Provide the (X, Y) coordinate of the cell's center where the given text is located.  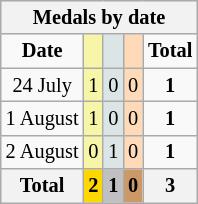
Medals by date (100, 17)
3 (170, 186)
Date (42, 51)
2 August (42, 152)
24 July (42, 85)
2 (94, 186)
1 August (42, 118)
